Find where the given text appears and provide that cell's center as [x, y] coordinate. 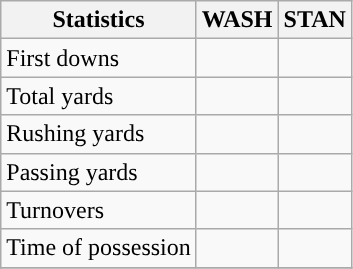
Statistics [99, 20]
Time of possession [99, 248]
WASH [237, 20]
Total yards [99, 96]
Turnovers [99, 210]
STAN [314, 20]
First downs [99, 58]
Rushing yards [99, 134]
Passing yards [99, 172]
